Output the (X, Y) coordinate of the center of the cell containing the given text.  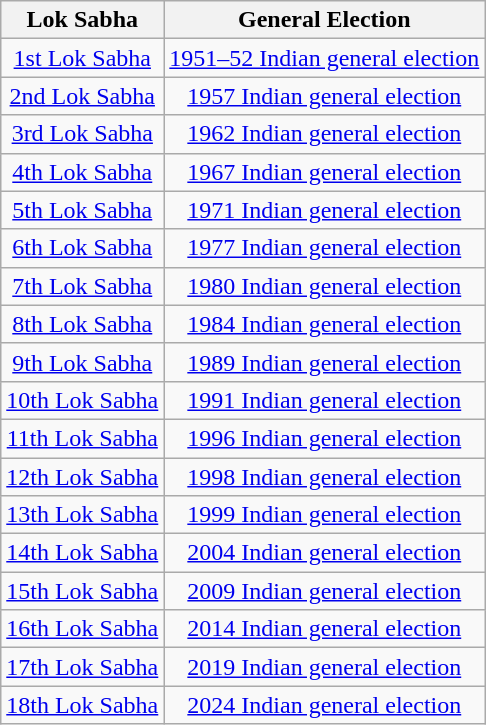
8th Lok Sabha (82, 324)
6th Lok Sabha (82, 248)
1998 Indian general election (324, 477)
1999 Indian general election (324, 515)
1951–52 Indian general election (324, 58)
1984 Indian general election (324, 324)
13th Lok Sabha (82, 515)
5th Lok Sabha (82, 210)
1957 Indian general election (324, 96)
1980 Indian general election (324, 286)
1967 Indian general election (324, 172)
1989 Indian general election (324, 362)
1962 Indian general election (324, 134)
2009 Indian general election (324, 591)
Lok Sabha (82, 20)
2019 Indian general election (324, 667)
General Election (324, 20)
2024 Indian general election (324, 705)
4th Lok Sabha (82, 172)
2nd Lok Sabha (82, 96)
16th Lok Sabha (82, 629)
17th Lok Sabha (82, 667)
2004 Indian general election (324, 553)
1991 Indian general election (324, 400)
2014 Indian general election (324, 629)
10th Lok Sabha (82, 400)
12th Lok Sabha (82, 477)
7th Lok Sabha (82, 286)
1971 Indian general election (324, 210)
1996 Indian general election (324, 438)
15th Lok Sabha (82, 591)
11th Lok Sabha (82, 438)
3rd Lok Sabha (82, 134)
9th Lok Sabha (82, 362)
14th Lok Sabha (82, 553)
1st Lok Sabha (82, 58)
18th Lok Sabha (82, 705)
1977 Indian general election (324, 248)
